Identify which cell holds the provided text, then report its (x, y) central coordinate. 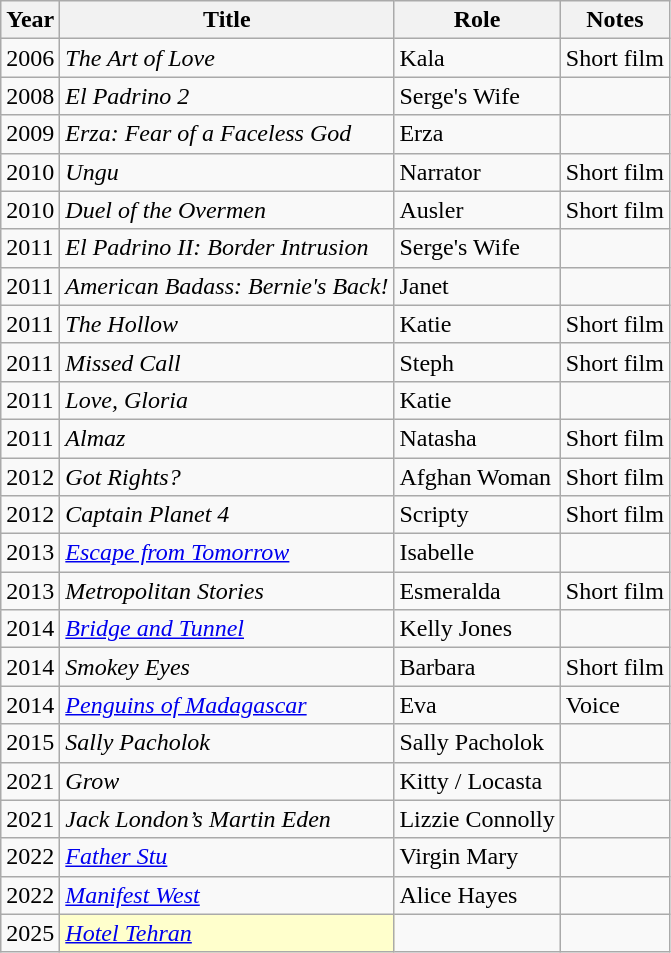
Voice (614, 705)
Role (477, 20)
Ungu (227, 172)
Love, Gloria (227, 400)
Year (30, 20)
Almaz (227, 438)
Steph (477, 362)
Erza (477, 134)
Title (227, 20)
Manifest West (227, 895)
2025 (30, 933)
Kitty / Locasta (477, 781)
Virgin Mary (477, 857)
Ausler (477, 210)
Hotel Tehran (227, 933)
Narrator (477, 172)
Eva (477, 705)
Isabelle (477, 553)
Scripty (477, 515)
Bridge and Tunnel (227, 629)
The Hollow (227, 324)
Lizzie Connolly (477, 819)
Esmeralda (477, 591)
Barbara (477, 667)
Father Stu (227, 857)
Janet (477, 286)
Got Rights? (227, 477)
2006 (30, 58)
Notes (614, 20)
Grow (227, 781)
Natasha (477, 438)
2009 (30, 134)
Alice Hayes (477, 895)
Captain Planet 4 (227, 515)
American Badass: Bernie's Back! (227, 286)
Duel of the Overmen (227, 210)
Kelly Jones (477, 629)
Metropolitan Stories (227, 591)
Erza: Fear of a Faceless God (227, 134)
Afghan Woman (477, 477)
2015 (30, 743)
Jack London’s Martin Eden (227, 819)
The Art of Love (227, 58)
Smokey Eyes (227, 667)
Penguins of Madagascar (227, 705)
El Padrino II: Border Intrusion (227, 248)
Missed Call (227, 362)
2008 (30, 96)
Kala (477, 58)
Escape from Tomorrow (227, 553)
El Padrino 2 (227, 96)
